Search for the cell housing the specified text and yield its (x, y) center coordinate. 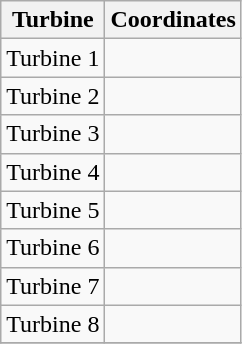
Turbine (53, 20)
Turbine 4 (53, 172)
Turbine 8 (53, 324)
Turbine 3 (53, 134)
Turbine 7 (53, 286)
Turbine 6 (53, 248)
Turbine 5 (53, 210)
Coordinates (173, 20)
Turbine 1 (53, 58)
Turbine 2 (53, 96)
